Capture the cell that displays the provided text and extract its (X, Y) central coordinate. 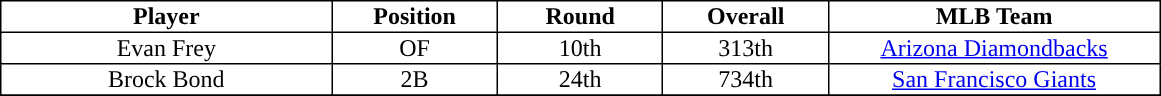
Player (166, 17)
734th (746, 80)
Evan Frey (166, 48)
10th (580, 48)
San Francisco Giants (994, 80)
Round (580, 17)
MLB Team (994, 17)
2B (415, 80)
Overall (746, 17)
OF (415, 48)
Arizona Diamondbacks (994, 48)
Brock Bond (166, 80)
Position (415, 17)
313th (746, 48)
24th (580, 80)
